Output the [X, Y] coordinate of the center of the cell containing the given text.  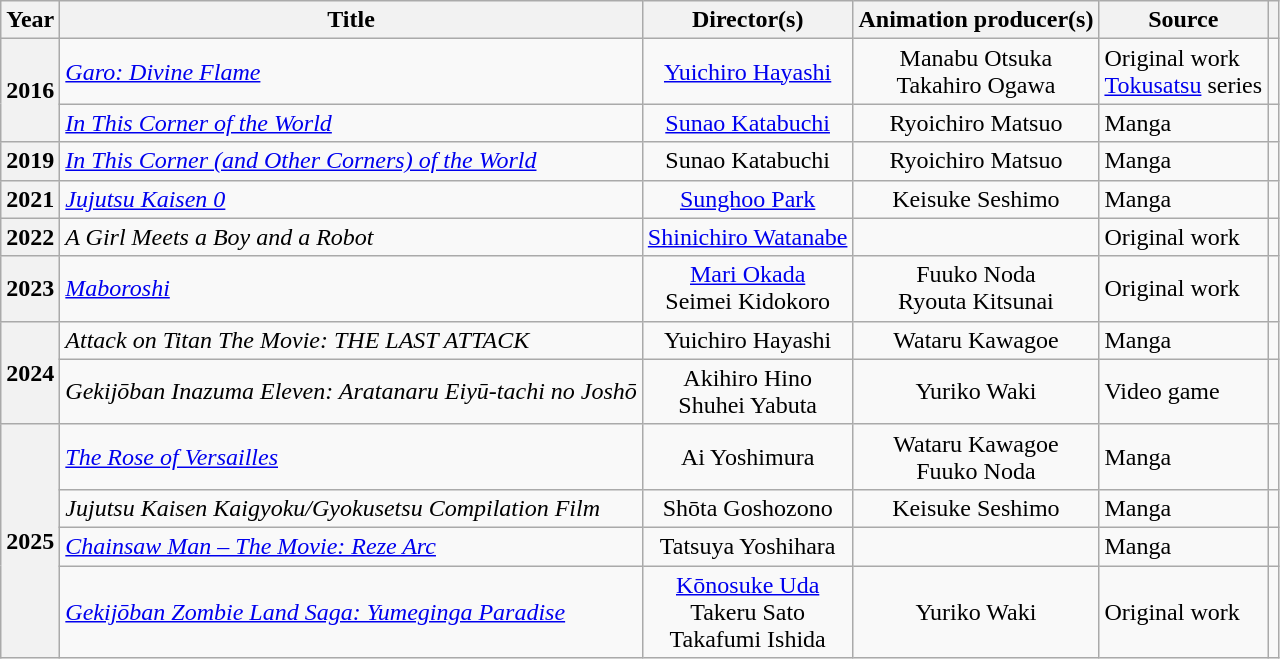
Gekijōban Inazuma Eleven: Aratanaru Eiyū-tachi no Joshō [352, 392]
Wataru KawagoeFuuko Noda [976, 456]
Animation producer(s) [976, 20]
Attack on Titan The Movie: THE LAST ATTACK [352, 340]
Manabu OtsukaTakahiro Ogawa [976, 72]
2025 [30, 540]
2024 [30, 372]
The Rose of Versailles [352, 456]
Original workTokusatsu series [1184, 72]
2023 [30, 288]
Video game [1184, 392]
Jujutsu Kaisen 0 [352, 199]
Gekijōban Zombie Land Saga: Yumeginga Paradise [352, 612]
Maboroshi [352, 288]
A Girl Meets a Boy and a Robot [352, 237]
Tatsuya Yoshihara [748, 546]
In This Corner (and Other Corners) of the World [352, 161]
Jujutsu Kaisen Kaigyoku/Gyokusetsu Compilation Film [352, 508]
2016 [30, 90]
Source [1184, 20]
Wataru Kawagoe [976, 340]
Sunghoo Park [748, 199]
Shōta Goshozono [748, 508]
Mari OkadaSeimei Kidokoro [748, 288]
Title [352, 20]
2022 [30, 237]
Shinichiro Watanabe [748, 237]
Chainsaw Man – The Movie: Reze Arc [352, 546]
Garo: Divine Flame [352, 72]
Year [30, 20]
2019 [30, 161]
2021 [30, 199]
Kōnosuke UdaTakeru SatoTakafumi Ishida [748, 612]
In This Corner of the World [352, 123]
Akihiro HinoShuhei Yabuta [748, 392]
Ai Yoshimura [748, 456]
Fuuko NodaRyouta Kitsunai [976, 288]
Director(s) [748, 20]
